Provide the (x, y) coordinate of the cell's center where the given text is located.  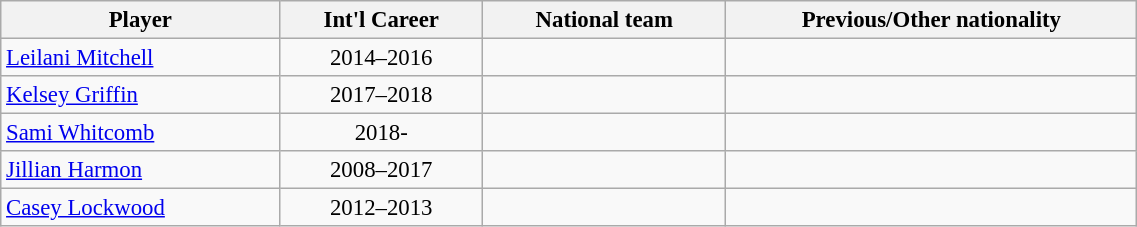
National team (604, 20)
Jillian Harmon (140, 170)
Int'l Career (382, 20)
2012–2013 (382, 208)
2017–2018 (382, 95)
Player (140, 20)
Leilani Mitchell (140, 58)
Sami Whitcomb (140, 133)
Kelsey Griffin (140, 95)
2018- (382, 133)
2008–2017 (382, 170)
Casey Lockwood (140, 208)
Previous/Other nationality (932, 20)
2014–2016 (382, 58)
